Determine the (X, Y) coordinate at the center of the cell enclosing the given text.  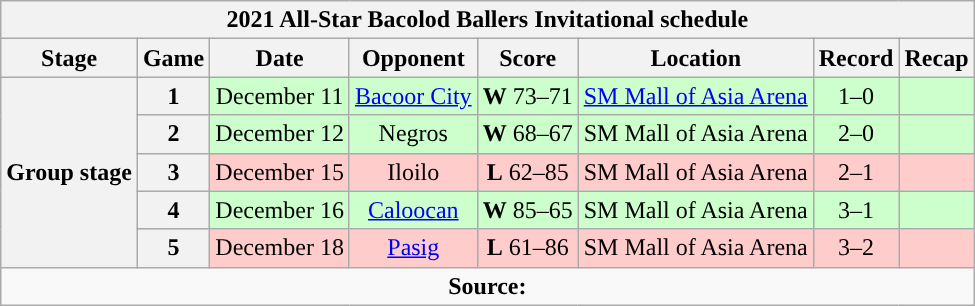
Group stage (70, 172)
3 (173, 172)
3–2 (856, 248)
2–0 (856, 134)
Bacoor City (413, 96)
Iloilo (413, 172)
W 73–71 (528, 96)
1–0 (856, 96)
2–1 (856, 172)
L 62–85 (528, 172)
Opponent (413, 58)
4 (173, 210)
5 (173, 248)
December 11 (280, 96)
December 16 (280, 210)
Recap (936, 58)
December 12 (280, 134)
Score (528, 58)
W 85–65 (528, 210)
1 (173, 96)
2021 All-Star Bacolod Ballers Invitational schedule (488, 20)
L 61–86 (528, 248)
W 68–67 (528, 134)
Pasig (413, 248)
3–1 (856, 210)
Source: (488, 286)
Game (173, 58)
Record (856, 58)
December 18 (280, 248)
December 15 (280, 172)
Stage (70, 58)
Negros (413, 134)
Caloocan (413, 210)
Date (280, 58)
2 (173, 134)
Location (696, 58)
